Scan for the cell matching the given text and deliver its (x, y) coordinate at center. 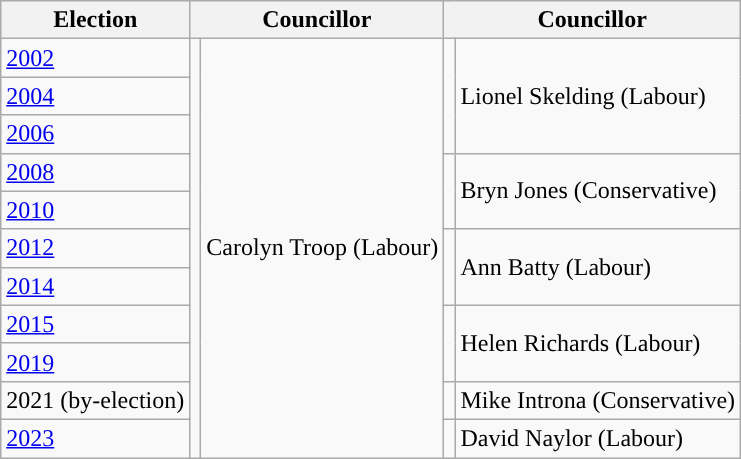
2002 (96, 58)
Bryn Jones (Conservative) (598, 191)
2021 (by-election) (96, 400)
2019 (96, 362)
2014 (96, 286)
2006 (96, 134)
Ann Batty (Labour) (598, 267)
Mike Introna (Conservative) (598, 400)
2023 (96, 438)
2015 (96, 324)
Lionel Skelding (Labour) (598, 96)
2010 (96, 210)
2012 (96, 248)
2004 (96, 96)
David Naylor (Labour) (598, 438)
2008 (96, 172)
Helen Richards (Labour) (598, 343)
Carolyn Troop (Labour) (322, 248)
Election (96, 20)
